From the cell containing the given text, extract its center point as (x, y) coordinate. 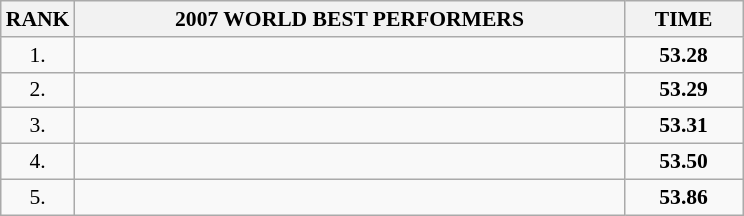
53.28 (684, 55)
2007 WORLD BEST PERFORMERS (349, 19)
53.29 (684, 90)
1. (38, 55)
TIME (684, 19)
53.31 (684, 126)
5. (38, 197)
2. (38, 90)
RANK (38, 19)
53.50 (684, 162)
3. (38, 126)
53.86 (684, 197)
4. (38, 162)
